Determine the [x, y] coordinate at the center of the cell enclosing the given text.  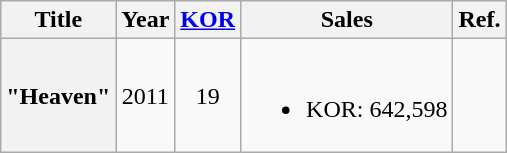
KOR [208, 20]
19 [208, 96]
"Heaven" [58, 96]
KOR: 642,598 [347, 96]
2011 [146, 96]
Title [58, 20]
Ref. [480, 20]
Year [146, 20]
Sales [347, 20]
